Return [x, y] of the center of cell containing provided text 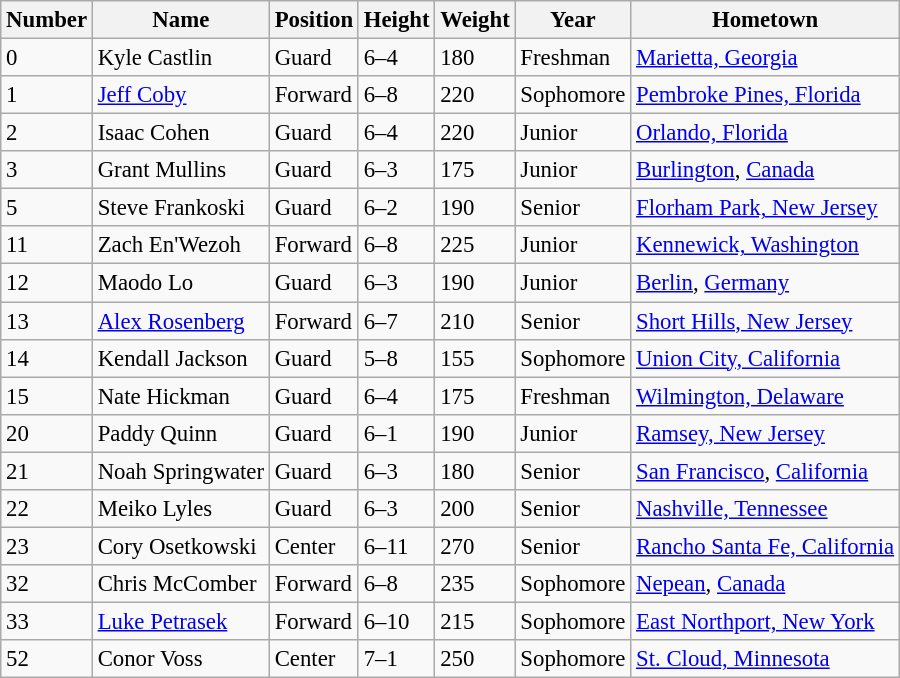
Name [180, 20]
3 [47, 170]
22 [47, 509]
Year [573, 20]
Kyle Castlin [180, 58]
Steve Frankoski [180, 208]
5 [47, 208]
Marietta, Georgia [766, 58]
215 [475, 621]
Orlando, Florida [766, 133]
200 [475, 509]
St. Cloud, Minnesota [766, 659]
21 [47, 471]
2 [47, 133]
Rancho Santa Fe, California [766, 546]
7–1 [396, 659]
Alex Rosenberg [180, 321]
Weight [475, 20]
235 [475, 584]
Wilmington, Delaware [766, 396]
Pembroke Pines, Florida [766, 95]
Cory Osetkowski [180, 546]
Height [396, 20]
0 [47, 58]
13 [47, 321]
Chris McComber [180, 584]
6–7 [396, 321]
San Francisco, California [766, 471]
Union City, California [766, 358]
20 [47, 433]
Isaac Cohen [180, 133]
Kendall Jackson [180, 358]
Meiko Lyles [180, 509]
225 [475, 245]
5–8 [396, 358]
Hometown [766, 20]
Nate Hickman [180, 396]
Maodo Lo [180, 283]
14 [47, 358]
6–2 [396, 208]
Kennewick, Washington [766, 245]
Nepean, Canada [766, 584]
Ramsey, New Jersey [766, 433]
12 [47, 283]
Florham Park, New Jersey [766, 208]
11 [47, 245]
6–11 [396, 546]
155 [475, 358]
East Northport, New York [766, 621]
Luke Petrasek [180, 621]
Number [47, 20]
Nashville, Tennessee [766, 509]
Paddy Quinn [180, 433]
210 [475, 321]
6–10 [396, 621]
Jeff Coby [180, 95]
Grant Mullins [180, 170]
Short Hills, New Jersey [766, 321]
Position [314, 20]
52 [47, 659]
Noah Springwater [180, 471]
15 [47, 396]
6–1 [396, 433]
Zach En'Wezoh [180, 245]
250 [475, 659]
270 [475, 546]
33 [47, 621]
Berlin, Germany [766, 283]
32 [47, 584]
Burlington, Canada [766, 170]
1 [47, 95]
Conor Voss [180, 659]
23 [47, 546]
